Search for the cell housing the specified text and yield its (x, y) center coordinate. 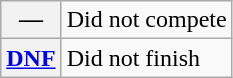
Did not compete (146, 20)
DNF (31, 58)
Did not finish (146, 58)
— (31, 20)
